Locate the cell with the specified text and output its [X, Y] center coordinate. 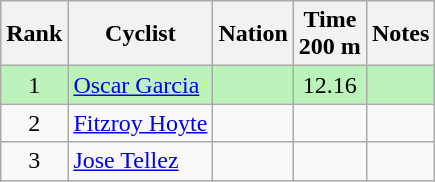
Cyclist [140, 34]
2 [34, 123]
Time200 m [330, 34]
Jose Tellez [140, 161]
Notes [400, 34]
3 [34, 161]
Nation [253, 34]
12.16 [330, 85]
Oscar Garcia [140, 85]
Fitzroy Hoyte [140, 123]
1 [34, 85]
Rank [34, 34]
